Determine the (x, y) coordinate at the center of the cell enclosing the given text.  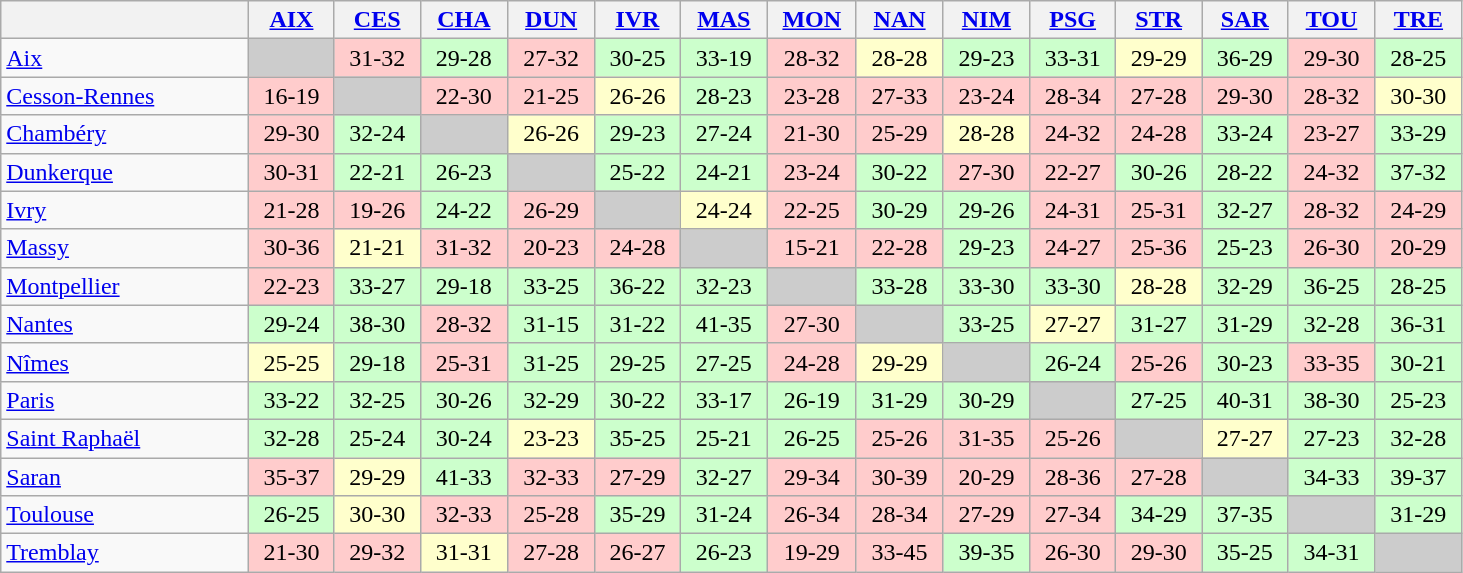
PSG (1073, 20)
33-27 (377, 286)
22-21 (377, 172)
28-36 (1073, 477)
25-24 (377, 438)
33-35 (1332, 362)
39-35 (986, 553)
25-29 (900, 134)
31-27 (1159, 324)
34-33 (1332, 477)
33-19 (724, 58)
34-31 (1332, 553)
31-22 (638, 324)
Ivry (125, 210)
33-17 (724, 400)
37-32 (1418, 172)
19-29 (812, 553)
31-31 (464, 553)
23-27 (1332, 134)
Cesson-Rennes (125, 96)
31-25 (552, 362)
15-21 (812, 248)
31-15 (552, 324)
20-23 (552, 248)
IVR (638, 20)
28-22 (1245, 172)
26-29 (552, 210)
25-25 (292, 362)
Paris (125, 400)
25-36 (1159, 248)
23-28 (812, 96)
31-24 (724, 515)
25-22 (638, 172)
31-35 (986, 438)
22-28 (900, 248)
Nantes (125, 324)
Massy (125, 248)
Montpellier (125, 286)
Aix (125, 58)
NAN (900, 20)
MON (812, 20)
21-25 (552, 96)
33-22 (292, 400)
36-29 (1245, 58)
33-28 (900, 286)
29-25 (638, 362)
26-34 (812, 515)
27-32 (552, 58)
34-29 (1159, 515)
19-26 (377, 210)
33-45 (900, 553)
36-31 (1418, 324)
35-29 (638, 515)
16-19 (292, 96)
24-21 (724, 172)
22-30 (464, 96)
Saran (125, 477)
30-39 (900, 477)
TRE (1418, 20)
24-31 (1073, 210)
32-25 (377, 400)
Dunkerque (125, 172)
22-25 (812, 210)
Chambéry (125, 134)
Toulouse (125, 515)
STR (1159, 20)
29-34 (812, 477)
30-36 (292, 248)
Saint Raphaël (125, 438)
24-22 (464, 210)
24-29 (1418, 210)
40-31 (1245, 400)
24-24 (724, 210)
27-23 (1332, 438)
41-35 (724, 324)
27-24 (724, 134)
32-24 (377, 134)
36-25 (1332, 286)
29-28 (464, 58)
35-37 (292, 477)
24-27 (1073, 248)
32-23 (724, 286)
30-21 (1418, 362)
36-22 (638, 286)
DUN (552, 20)
27-33 (900, 96)
23-23 (552, 438)
37-35 (1245, 515)
22-27 (1073, 172)
25-21 (724, 438)
29-24 (292, 324)
33-29 (1418, 134)
30-25 (638, 58)
Tremblay (125, 553)
TOU (1332, 20)
33-24 (1245, 134)
21-21 (377, 248)
30-31 (292, 172)
21-28 (292, 210)
41-33 (464, 477)
CHA (464, 20)
30-24 (464, 438)
29-32 (377, 553)
26-19 (812, 400)
CES (377, 20)
MAS (724, 20)
22-23 (292, 286)
29-26 (986, 210)
26-24 (1073, 362)
28-23 (724, 96)
NIM (986, 20)
33-31 (1073, 58)
SAR (1245, 20)
26-27 (638, 553)
AIX (292, 20)
Nîmes (125, 362)
25-28 (552, 515)
27-34 (1073, 515)
39-37 (1418, 477)
30-23 (1245, 362)
